Scan for the cell matching the given text and deliver its [X, Y] coordinate at center. 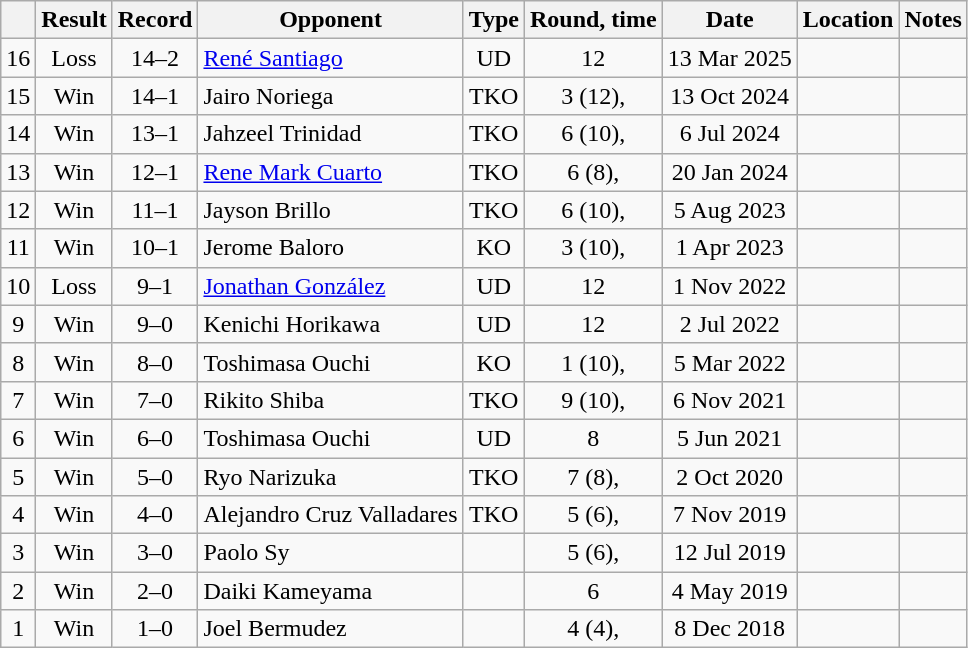
2 Jul 2022 [730, 324]
6 Nov 2021 [730, 400]
15 [18, 96]
5 Aug 2023 [730, 210]
Jerome Baloro [330, 248]
Notes [933, 20]
1 [18, 629]
4–0 [155, 515]
6 Jul 2024 [730, 134]
9 [18, 324]
13 Mar 2025 [730, 58]
7 [18, 400]
Opponent [330, 20]
4 May 2019 [730, 591]
Type [494, 20]
8–0 [155, 362]
1 (10), [593, 362]
Location [848, 20]
1 Nov 2022 [730, 286]
13–1 [155, 134]
Jairo Noriega [330, 96]
9 (10), [593, 400]
Jayson Brillo [330, 210]
11–1 [155, 210]
Paolo Sy [330, 553]
2 Oct 2020 [730, 477]
3 (12), [593, 96]
12 Jul 2019 [730, 553]
7 (8), [593, 477]
20 Jan 2024 [730, 172]
Kenichi Horikawa [330, 324]
4 [18, 515]
Alejandro Cruz Valladares [330, 515]
3 [18, 553]
6 (8), [593, 172]
Date [730, 20]
10 [18, 286]
5 Mar 2022 [730, 362]
14–2 [155, 58]
11 [18, 248]
Rene Mark Cuarto [330, 172]
3 (10), [593, 248]
1–0 [155, 629]
2 [18, 591]
Round, time [593, 20]
10–1 [155, 248]
5 [18, 477]
9–0 [155, 324]
13 [18, 172]
7–0 [155, 400]
Jahzeel Trinidad [330, 134]
6–0 [155, 438]
14–1 [155, 96]
16 [18, 58]
7 Nov 2019 [730, 515]
2–0 [155, 591]
3–0 [155, 553]
1 Apr 2023 [730, 248]
14 [18, 134]
René Santiago [330, 58]
Ryo Narizuka [330, 477]
4 (4), [593, 629]
Record [155, 20]
Joel Bermudez [330, 629]
Jonathan González [330, 286]
8 Dec 2018 [730, 629]
5 Jun 2021 [730, 438]
Result [74, 20]
5–0 [155, 477]
9–1 [155, 286]
12–1 [155, 172]
Daiki Kameyama [330, 591]
Rikito Shiba [330, 400]
13 Oct 2024 [730, 96]
